For the text-containing cell, return its midpoint in (X, Y) coordinate format. 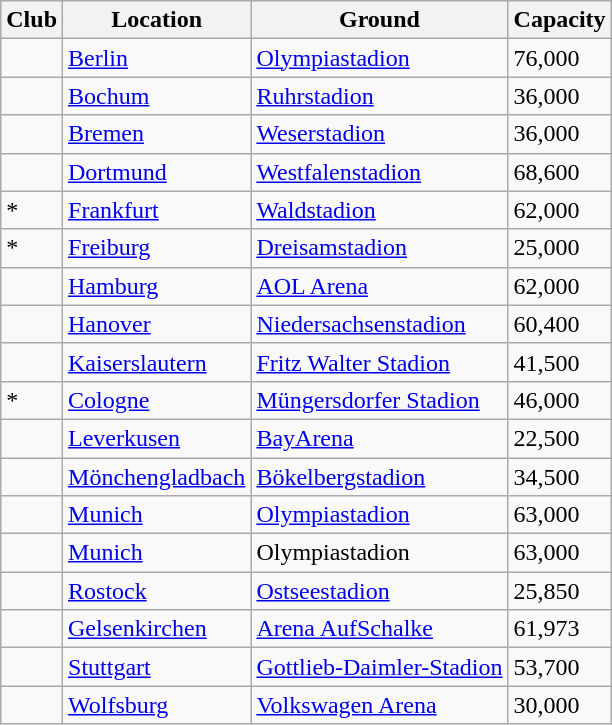
Mönchengladbach (157, 477)
Stuttgart (157, 667)
Dortmund (157, 172)
BayArena (380, 438)
34,500 (560, 477)
Bökelbergstadion (380, 477)
Arena AufSchalke (380, 629)
Westfalenstadion (380, 172)
Bremen (157, 134)
Ground (380, 20)
68,600 (560, 172)
Frankfurt (157, 210)
Niedersachsenstadion (380, 324)
Hanover (157, 324)
53,700 (560, 667)
30,000 (560, 705)
AOL Arena (380, 286)
25,000 (560, 248)
Bochum (157, 96)
Dreisamstadion (380, 248)
Weserstadion (380, 134)
Rostock (157, 591)
Fritz Walter Stadion (380, 362)
Kaiserslautern (157, 362)
Müngersdorfer Stadion (380, 400)
76,000 (560, 58)
Capacity (560, 20)
Waldstadion (380, 210)
Volkswagen Arena (380, 705)
Leverkusen (157, 438)
Ruhrstadion (380, 96)
61,973 (560, 629)
Cologne (157, 400)
Hamburg (157, 286)
Gelsenkirchen (157, 629)
Ostseestadion (380, 591)
60,400 (560, 324)
Gottlieb-Daimler-Stadion (380, 667)
Location (157, 20)
Club (32, 20)
Berlin (157, 58)
Freiburg (157, 248)
Wolfsburg (157, 705)
22,500 (560, 438)
25,850 (560, 591)
41,500 (560, 362)
46,000 (560, 400)
